Search for the cell housing the specified text and yield its [x, y] center coordinate. 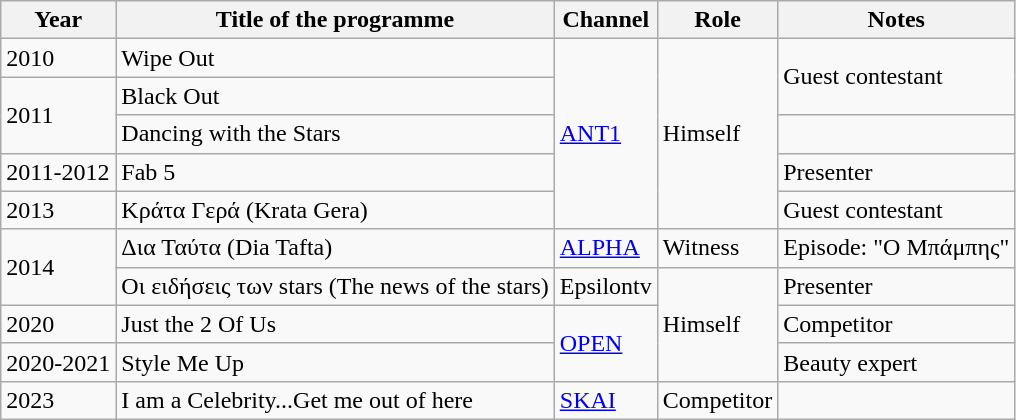
Witness [717, 248]
Episode: "Ο Μπάμπης" [896, 248]
I am a Celebrity...Get me out of here [335, 400]
Κράτα Γερά (Krata Gera) [335, 210]
Wipe Out [335, 58]
2014 [58, 267]
Fab 5 [335, 172]
ALPHA [606, 248]
2011 [58, 115]
Style Me Up [335, 362]
2020 [58, 324]
Role [717, 20]
Dancing with the Stars [335, 134]
Οι ειδήσεις των stars (The news of the stars) [335, 286]
Notes [896, 20]
Channel [606, 20]
Year [58, 20]
2023 [58, 400]
Epsilontv [606, 286]
2013 [58, 210]
OPEN [606, 343]
Beauty expert [896, 362]
Title of the programme [335, 20]
ΑΝΤ1 [606, 134]
2020-2021 [58, 362]
Black Out [335, 96]
SKAI [606, 400]
Δια Ταύτα (Dia Tafta) [335, 248]
2011-2012 [58, 172]
Just the 2 Of Us [335, 324]
2010 [58, 58]
